Capture the cell that displays the provided text and extract its [X, Y] central coordinate. 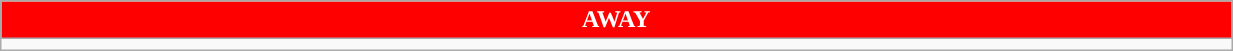
AWAY [616, 20]
